Capture the cell that displays the provided text and extract its (x, y) central coordinate. 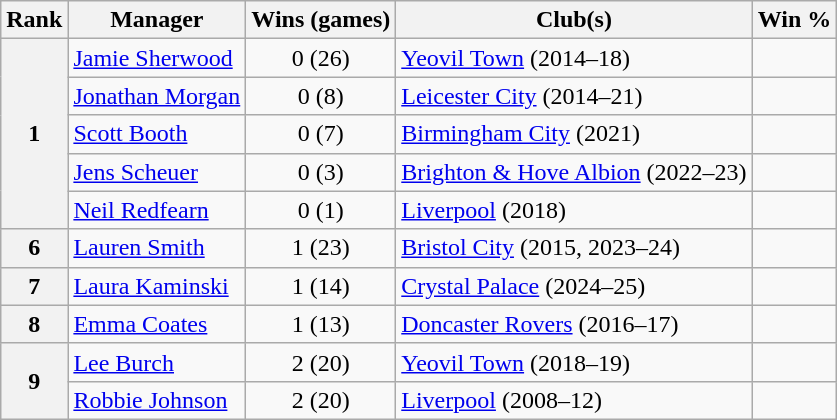
Doncaster Rovers (2016–17) (574, 324)
1 (14) (321, 286)
Robbie Johnson (157, 400)
0 (26) (321, 58)
7 (34, 286)
Birmingham City (2021) (574, 134)
Leicester City (2014–21) (574, 96)
Liverpool (2018) (574, 210)
Laura Kaminski (157, 286)
6 (34, 248)
Neil Redfearn (157, 210)
Rank (34, 20)
0 (7) (321, 134)
Emma Coates (157, 324)
1 (23) (321, 248)
Win % (794, 20)
Lauren Smith (157, 248)
Club(s) (574, 20)
9 (34, 381)
Yeovil Town (2014–18) (574, 58)
Bristol City (2015, 2023–24) (574, 248)
0 (8) (321, 96)
8 (34, 324)
1 (13) (321, 324)
0 (3) (321, 172)
1 (34, 134)
Wins (games) (321, 20)
Jens Scheuer (157, 172)
Liverpool (2008–12) (574, 400)
Brighton & Hove Albion (2022–23) (574, 172)
Scott Booth (157, 134)
Jamie Sherwood (157, 58)
Crystal Palace (2024–25) (574, 286)
Manager (157, 20)
0 (1) (321, 210)
Yeovil Town (2018–19) (574, 362)
Lee Burch (157, 362)
Jonathan Morgan (157, 96)
